Search for the cell housing the specified text and yield its [X, Y] center coordinate. 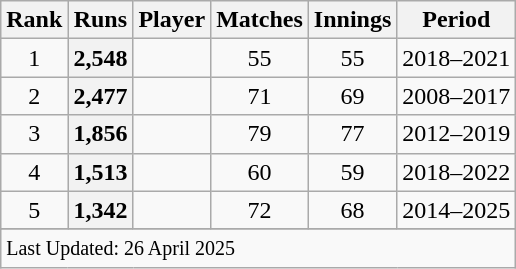
2014–2025 [456, 210]
5 [34, 210]
Runs [100, 20]
Matches [260, 20]
60 [260, 172]
2018–2021 [456, 58]
71 [260, 96]
77 [352, 134]
2012–2019 [456, 134]
Last Updated: 26 April 2025 [258, 248]
2 [34, 96]
1,513 [100, 172]
3 [34, 134]
69 [352, 96]
1,342 [100, 210]
2,548 [100, 58]
Player [172, 20]
Rank [34, 20]
1,856 [100, 134]
2008–2017 [456, 96]
1 [34, 58]
79 [260, 134]
72 [260, 210]
59 [352, 172]
2018–2022 [456, 172]
68 [352, 210]
4 [34, 172]
Period [456, 20]
Innings [352, 20]
2,477 [100, 96]
